Search for the cell housing the specified text and yield its [x, y] center coordinate. 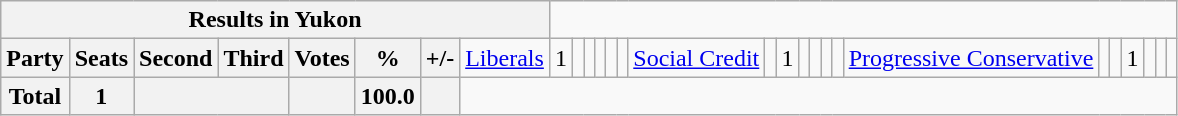
Votes [322, 58]
+/- [440, 58]
% [388, 58]
Party [35, 58]
Seats [101, 58]
Second [176, 58]
Total [35, 96]
Social Credit [696, 58]
Liberals [505, 58]
Progressive Conservative [971, 58]
Third [254, 58]
100.0 [388, 96]
Results in Yukon [276, 20]
